Return the (X, Y) coordinate for the center point of the cell that contains the specified text.  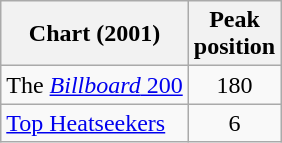
Peakposition (234, 34)
The Billboard 200 (95, 85)
6 (234, 123)
Chart (2001) (95, 34)
180 (234, 85)
Top Heatseekers (95, 123)
